Pinpoint the cell where the given text exists, returning its (x, y) midpoint coordinate. 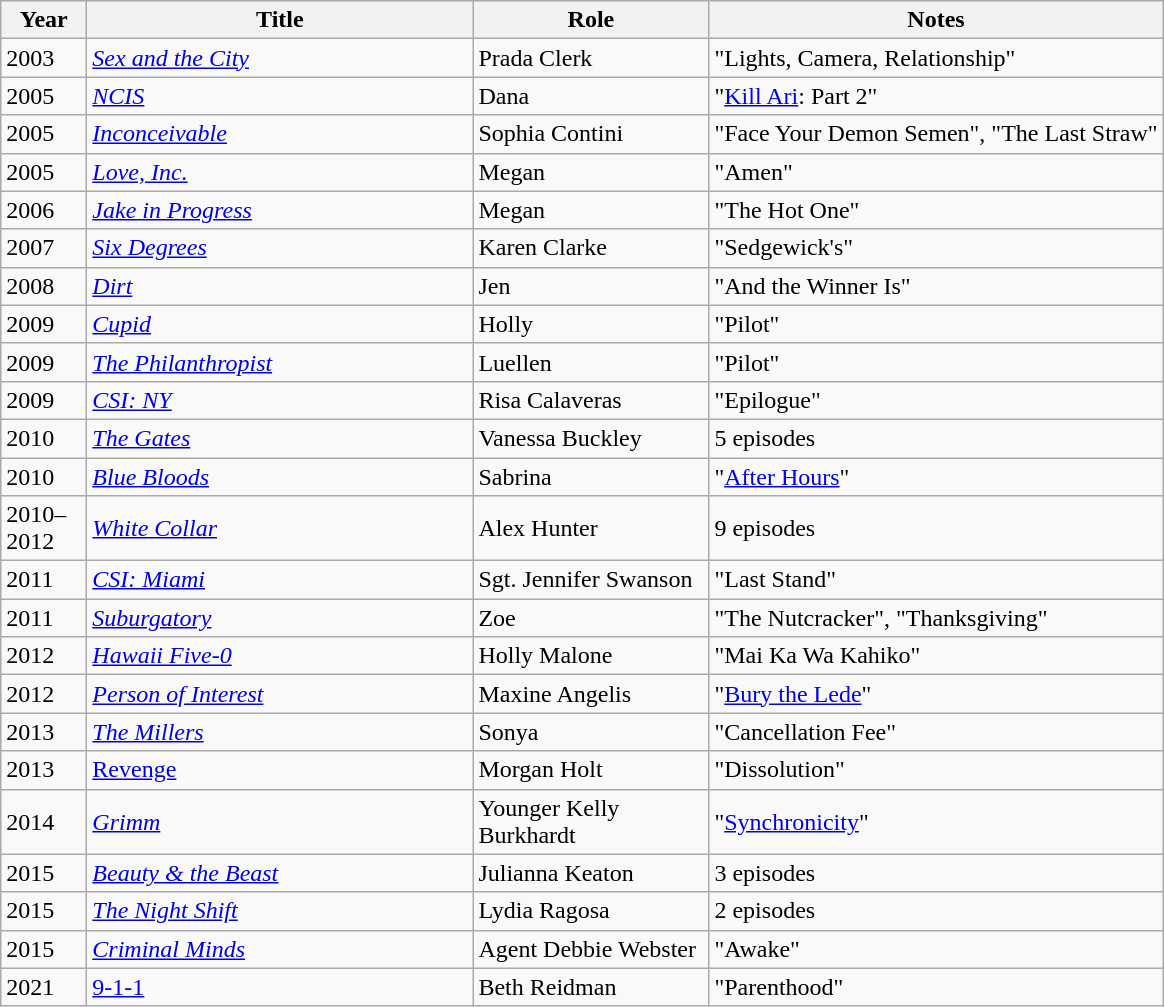
Cupid (280, 324)
Role (591, 20)
Sgt. Jennifer Swanson (591, 580)
The Night Shift (280, 911)
Morgan Holt (591, 770)
Vanessa Buckley (591, 438)
"Parenthood" (936, 987)
"Amen" (936, 172)
2014 (44, 822)
Title (280, 20)
Person of Interest (280, 694)
"Kill Ari: Part 2" (936, 96)
9 episodes (936, 528)
"And the Winner Is" (936, 286)
3 episodes (936, 873)
Holly (591, 324)
"Lights, Camera, Relationship" (936, 58)
9-1-1 (280, 987)
Inconceivable (280, 134)
Alex Hunter (591, 528)
Year (44, 20)
2008 (44, 286)
Risa Calaveras (591, 400)
Notes (936, 20)
2021 (44, 987)
"Epilogue" (936, 400)
Prada Clerk (591, 58)
The Philanthropist (280, 362)
Suburgatory (280, 618)
Jen (591, 286)
2006 (44, 210)
5 episodes (936, 438)
The Gates (280, 438)
Love, Inc. (280, 172)
Criminal Minds (280, 949)
CSI: NY (280, 400)
"Awake" (936, 949)
"The Hot One" (936, 210)
Karen Clarke (591, 248)
Jake in Progress (280, 210)
"Dissolution" (936, 770)
Dirt (280, 286)
2010–2012 (44, 528)
NCIS (280, 96)
Dana (591, 96)
"Mai Ka Wa Kahiko" (936, 656)
Lydia Ragosa (591, 911)
Younger Kelly Burkhardt (591, 822)
Julianna Keaton (591, 873)
Zoe (591, 618)
"Bury the Lede" (936, 694)
"Face Your Demon Semen", "The Last Straw" (936, 134)
"Sedgewick's" (936, 248)
Beth Reidman (591, 987)
2 episodes (936, 911)
Sabrina (591, 477)
The Millers (280, 732)
"Synchronicity" (936, 822)
"Last Stand" (936, 580)
Holly Malone (591, 656)
"After Hours" (936, 477)
Luellen (591, 362)
Revenge (280, 770)
Sophia Contini (591, 134)
CSI: Miami (280, 580)
"Cancellation Fee" (936, 732)
Grimm (280, 822)
Sonya (591, 732)
Agent Debbie Webster (591, 949)
Maxine Angelis (591, 694)
White Collar (280, 528)
Hawaii Five-0 (280, 656)
Six Degrees (280, 248)
"The Nutcracker", "Thanksgiving" (936, 618)
2007 (44, 248)
Sex and the City (280, 58)
2003 (44, 58)
Blue Bloods (280, 477)
Beauty & the Beast (280, 873)
